From the cell containing the given text, extract its center point as (X, Y) coordinate. 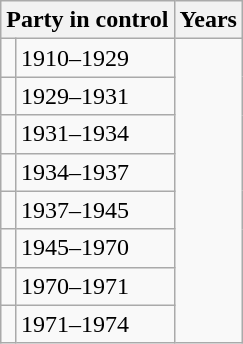
1970–1971 (94, 286)
1945–1970 (94, 248)
1937–1945 (94, 210)
1931–1934 (94, 134)
1934–1937 (94, 172)
Party in control (88, 20)
1929–1931 (94, 96)
Years (208, 20)
1971–1974 (94, 324)
1910–1929 (94, 58)
